Return [X, Y] of the center of cell containing provided text 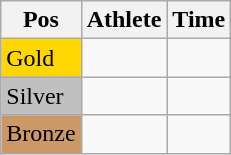
Silver [41, 96]
Athlete [124, 20]
Time [199, 20]
Bronze [41, 134]
Gold [41, 58]
Pos [41, 20]
